From the cell containing the given text, extract its center point as (x, y) coordinate. 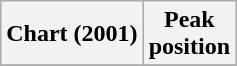
Chart (2001) (72, 34)
Peakposition (189, 34)
